From the cell containing the given text, extract its center point as (x, y) coordinate. 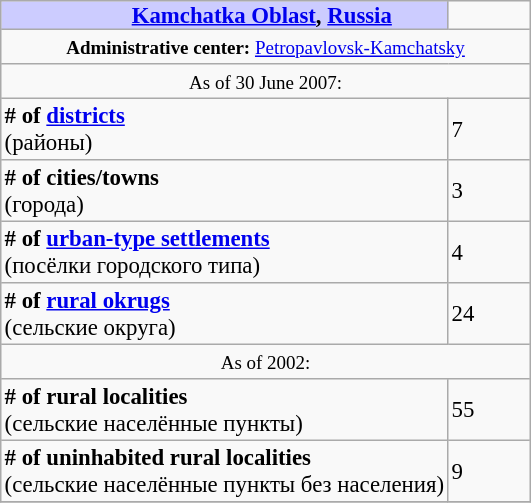
# of urban-type settlements(посёлки городского типа) (224, 252)
Kamchatka Oblast, Russia (224, 15)
24 (489, 314)
3 (489, 191)
55 (489, 410)
As of 30 June 2007: (266, 81)
4 (489, 252)
As of 2002: (266, 361)
# of uninhabited rural localities(сельские населённые пункты без населения) (224, 471)
# of rural okrugs(сельские округа) (224, 314)
# of rural localities(сельские населённые пункты) (224, 410)
# of districts(районы) (224, 129)
# of cities/towns(города) (224, 191)
7 (489, 129)
9 (489, 471)
Administrative center: Petropavlovsk-Kamchatsky (266, 46)
